Scan for the cell matching the given text and deliver its [X, Y] coordinate at center. 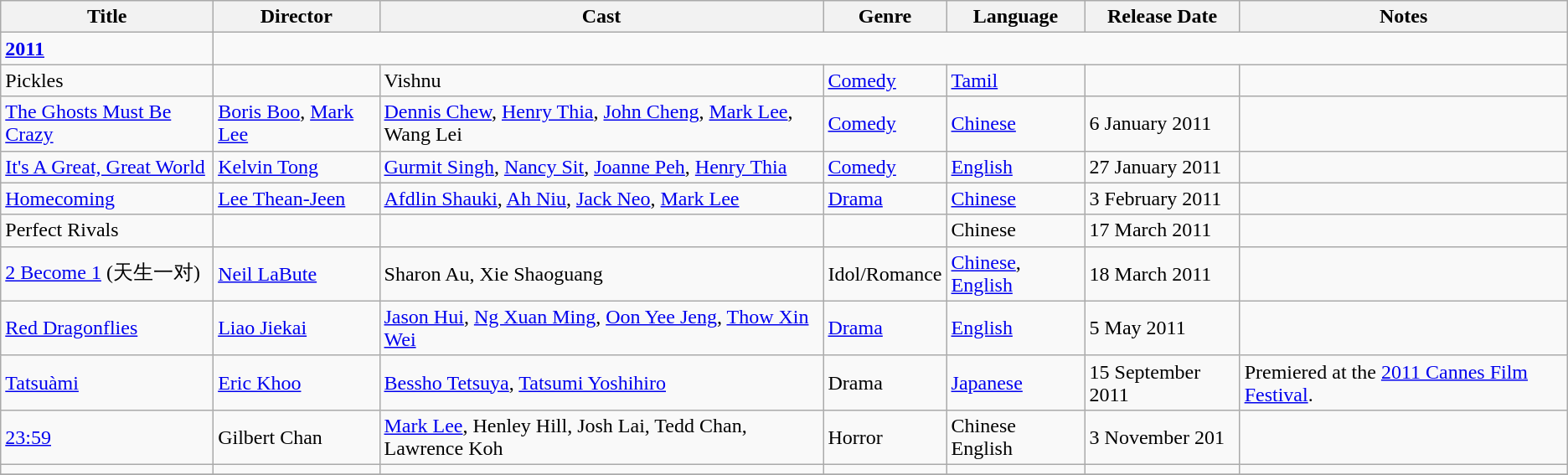
The Ghosts Must Be Crazy [107, 124]
23:59 [107, 437]
Lee Thean-Jeen [297, 199]
2 Become 1 (天生一对) [107, 273]
Dennis Chew, Henry Thia, John Cheng, Mark Lee, Wang Lei [601, 124]
Perfect Rivals [107, 230]
Language [1015, 17]
27 January 2011 [1163, 167]
18 March 2011 [1163, 273]
3 February 2011 [1163, 199]
Vishnu [601, 80]
Gilbert Chan [297, 437]
Liao Jiekai [297, 328]
Tatsuàmi [107, 382]
Sharon Au, Xie Shaoguang [601, 273]
15 September 2011 [1163, 382]
Neil LaBute [297, 273]
Gurmit Singh, Nancy Sit, Joanne Peh, Henry Thia [601, 167]
Premiered at the 2011 Cannes Film Festival. [1404, 382]
Red Dragonflies [107, 328]
Homecoming [107, 199]
5 May 2011 [1163, 328]
Title [107, 17]
2011 [107, 49]
Genre [885, 17]
Director [297, 17]
Jason Hui, Ng Xuan Ming, Oon Yee Jeng, Thow Xin Wei [601, 328]
Kelvin Tong [297, 167]
3 November 201 [1163, 437]
Mark Lee, Henley Hill, Josh Lai, Tedd Chan, Lawrence Koh [601, 437]
Horror [885, 437]
Tamil [1015, 80]
17 March 2011 [1163, 230]
Release Date [1163, 17]
Japanese [1015, 382]
Idol/Romance [885, 273]
Cast [601, 17]
Bessho Tetsuya, Tatsumi Yoshihiro [601, 382]
Boris Boo, Mark Lee [297, 124]
Notes [1404, 17]
Chinese English [1015, 437]
It's A Great, Great World [107, 167]
Pickles [107, 80]
Chinese, English [1015, 273]
Afdlin Shauki, Ah Niu, Jack Neo, Mark Lee [601, 199]
Eric Khoo [297, 382]
6 January 2011 [1163, 124]
